Extract the [X, Y] coordinate from the center of the cell holding the provided text.  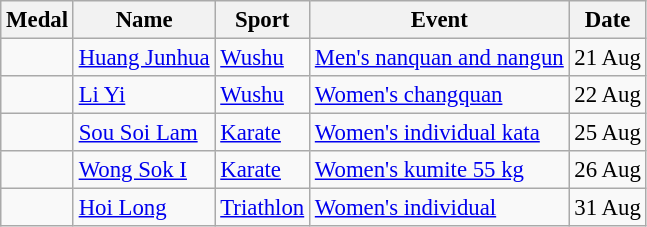
25 Aug [608, 133]
Huang Junhua [144, 58]
22 Aug [608, 95]
Wong Sok I [144, 170]
Event [440, 20]
21 Aug [608, 58]
26 Aug [608, 170]
Date [608, 20]
Li Yi [144, 95]
Name [144, 20]
Women's kumite 55 kg [440, 170]
Hoi Long [144, 208]
Triathlon [262, 208]
Sou Soi Lam [144, 133]
Sport [262, 20]
Women's changquan [440, 95]
31 Aug [608, 208]
Women's individual [440, 208]
Women's individual kata [440, 133]
Men's nanquan and nangun [440, 58]
Medal [38, 20]
